Determine the [x, y] coordinate at the center of the cell enclosing the given text.  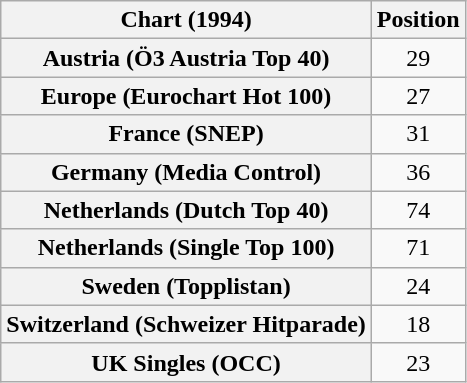
France (SNEP) [186, 134]
31 [418, 134]
Netherlands (Dutch Top 40) [186, 210]
29 [418, 58]
Position [418, 20]
18 [418, 324]
Switzerland (Schweizer Hitparade) [186, 324]
71 [418, 248]
Germany (Media Control) [186, 172]
Netherlands (Single Top 100) [186, 248]
24 [418, 286]
Chart (1994) [186, 20]
Europe (Eurochart Hot 100) [186, 96]
Sweden (Topplistan) [186, 286]
27 [418, 96]
Austria (Ö3 Austria Top 40) [186, 58]
74 [418, 210]
UK Singles (OCC) [186, 362]
36 [418, 172]
23 [418, 362]
